Return the [x, y] coordinate for the center point of the cell that contains the specified text.  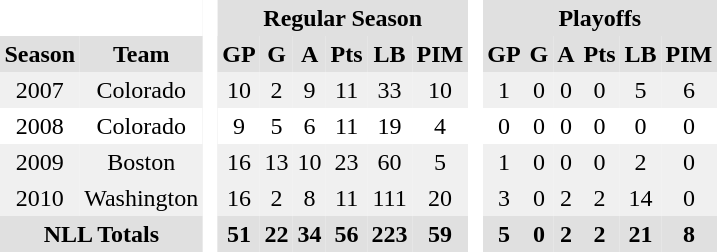
19 [390, 126]
Regular Season [343, 18]
22 [276, 234]
Team [142, 54]
14 [640, 198]
2009 [40, 162]
59 [440, 234]
60 [390, 162]
34 [310, 234]
21 [640, 234]
20 [440, 198]
2007 [40, 90]
NLL Totals [102, 234]
Season [40, 54]
2008 [40, 126]
223 [390, 234]
33 [390, 90]
4 [440, 126]
3 [504, 198]
23 [346, 162]
2010 [40, 198]
Boston [142, 162]
56 [346, 234]
Washington [142, 198]
Playoffs [600, 18]
51 [239, 234]
13 [276, 162]
111 [390, 198]
